Pinpoint the cell where the given text exists, returning its [x, y] midpoint coordinate. 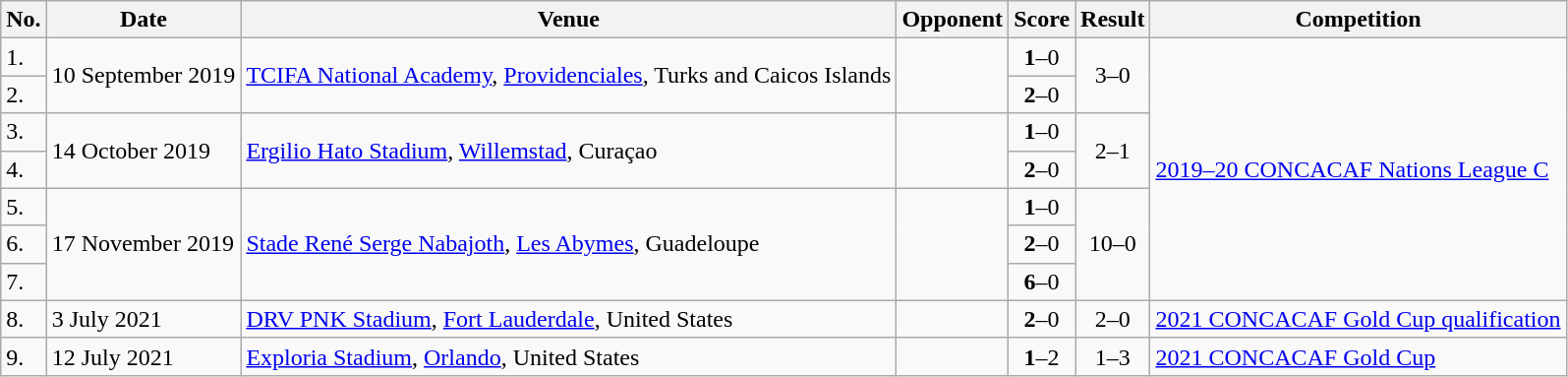
Ergilio Hato Stadium, Willemstad, Curaçao [568, 151]
2021 CONCACAF Gold Cup qualification [1359, 319]
3. [24, 132]
Score [1042, 20]
Competition [1359, 20]
Result [1113, 20]
6–0 [1042, 282]
3 July 2021 [144, 319]
6. [24, 244]
Venue [568, 20]
4. [24, 169]
DRV PNK Stadium, Fort Lauderdale, United States [568, 319]
14 October 2019 [144, 151]
3–0 [1113, 76]
2019–20 CONCACAF Nations League C [1359, 169]
17 November 2019 [144, 244]
Exploria Stadium, Orlando, United States [568, 356]
12 July 2021 [144, 356]
9. [24, 356]
10–0 [1113, 244]
8. [24, 319]
TCIFA National Academy, Providenciales, Turks and Caicos Islands [568, 76]
1. [24, 57]
Date [144, 20]
5. [24, 207]
1–3 [1113, 356]
1–2 [1042, 356]
7. [24, 282]
No. [24, 20]
10 September 2019 [144, 76]
2–1 [1113, 151]
Stade René Serge Nabajoth, Les Abymes, Guadeloupe [568, 244]
2021 CONCACAF Gold Cup [1359, 356]
Opponent [953, 20]
2. [24, 94]
